Provide the [X, Y] coordinate of the cell's center where the given text is located.  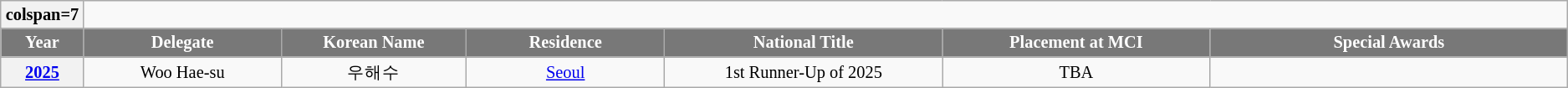
Residence [565, 43]
Special Awards [1389, 43]
Delegate [182, 43]
National Title [804, 43]
TBA [1076, 72]
Placement at MCI [1076, 43]
Seoul [565, 72]
colspan=7 [42, 14]
Woo Hae-su [182, 72]
1st Runner-Up of 2025 [804, 72]
2025 [42, 72]
우해수 [373, 72]
Year [42, 43]
Korean Name [373, 43]
